Output the (X, Y) coordinate of the center of the cell containing the given text.  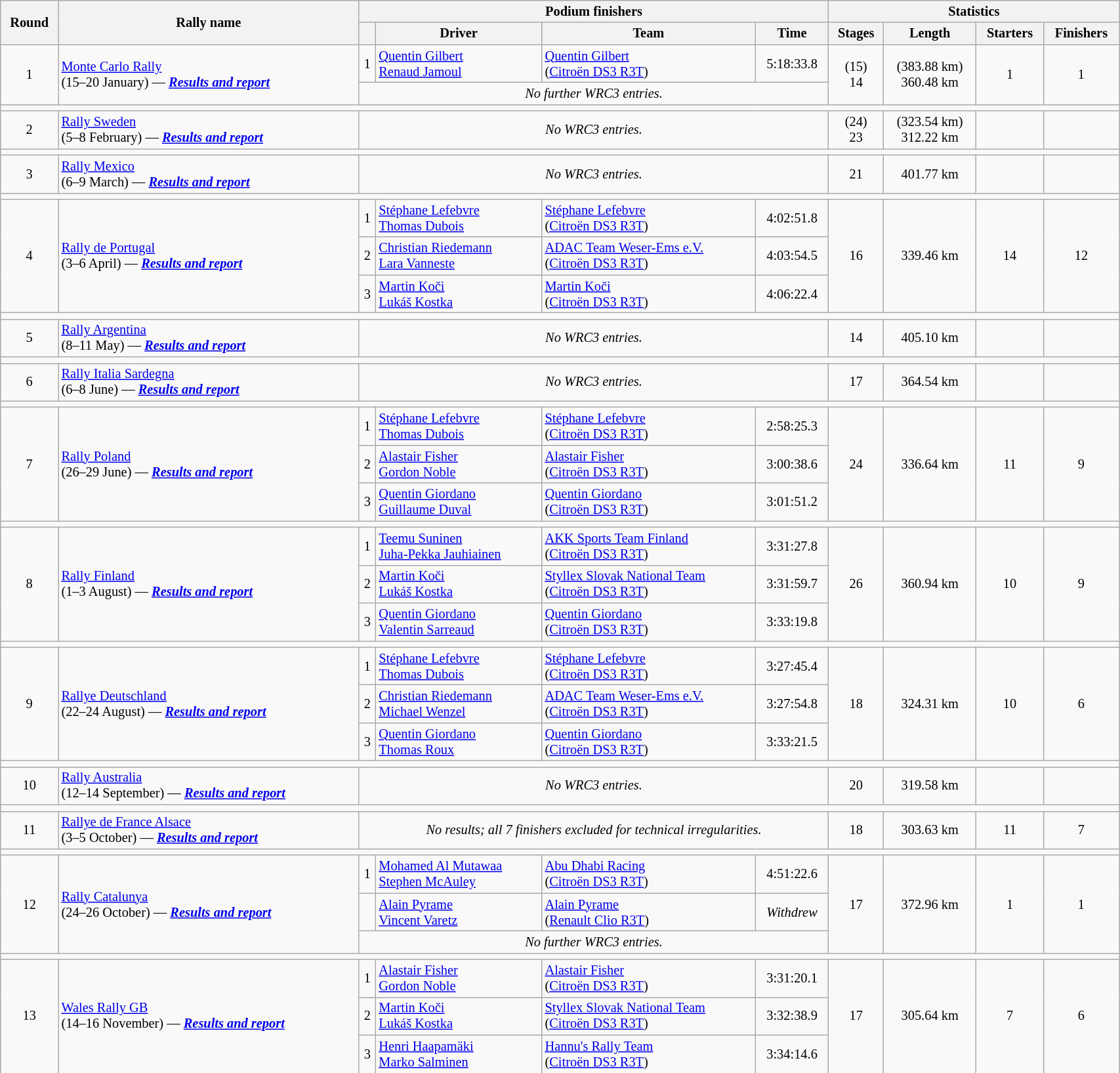
3:34:14.6 (792, 1054)
3:00:38.6 (792, 464)
Quentin Gilbert (Citroën DS3 R3T) (649, 64)
8 (30, 584)
4:06:22.4 (792, 294)
3:31:20.1 (792, 978)
3:32:38.9 (792, 1016)
26 (856, 584)
3:33:19.8 (792, 621)
Rally name (209, 22)
Rally Sweden(5–8 February) — Results and report (209, 130)
Henri Haapamäki Marko Salminen (458, 1054)
Rally Italia Sardegna(6–8 June) — Results and report (209, 382)
324.31 km (929, 704)
4:51:22.6 (792, 874)
401.77 km (929, 174)
3:31:59.7 (792, 584)
Rallye de France Alsace(3–5 October) — Results and report (209, 830)
Quentin Giordano Valentin Sarreaud (458, 621)
Alain Pyrame Vincent Varetz (458, 912)
(15)14 (856, 75)
16 (856, 256)
Statistics (974, 11)
21 (856, 174)
Rally Finland(1–3 August) — Results and report (209, 584)
339.46 km (929, 256)
(323.54 km)312.22 km (929, 130)
3:27:54.8 (792, 704)
Abu Dhabi Racing(Citroën DS3 R3T) (649, 874)
4 (30, 256)
No results; all 7 finishers excluded for technical irregularities. (594, 830)
(383.88 km)360.48 km (929, 75)
Team (649, 33)
Finishers (1081, 33)
Podium finishers (594, 11)
AKK Sports Team Finland(Citroën DS3 R3T) (649, 546)
Rally Mexico(6–9 March) — Results and report (209, 174)
Rally Poland(26–29 June) — Results and report (209, 463)
4:03:54.5 (792, 256)
Round (30, 22)
24 (856, 463)
303.63 km (929, 830)
(24)23 (856, 130)
4:02:51.8 (792, 218)
Rallye Deutschland(22–24 August) — Results and report (209, 704)
Quentin Giordano Thomas Roux (458, 742)
3:01:51.2 (792, 502)
Rally de Portugal(3–6 April) — Results and report (209, 256)
Stages (856, 33)
Wales Rally GB(14–16 November) — Results and report (209, 1016)
Time (792, 33)
Starters (1010, 33)
Length (929, 33)
Alain Pyrame(Renault Clio R3T) (649, 912)
364.54 km (929, 382)
405.10 km (929, 338)
Quentin Giordano Guillaume Duval (458, 502)
2:58:25.3 (792, 426)
Hannu's Rally Team(Citroën DS3 R3T) (649, 1054)
3:27:45.4 (792, 666)
5 (30, 338)
372.96 km (929, 904)
Driver (458, 33)
3:31:27.8 (792, 546)
Monte Carlo Rally(15–20 January) — Results and report (209, 75)
13 (30, 1016)
20 (856, 786)
305.64 km (929, 1016)
Rally Australia(12–14 September) — Results and report (209, 786)
Teemu Suninen Juha-Pekka Jauhiainen (458, 546)
Withdrew (792, 912)
Rally Catalunya(24–26 October) — Results and report (209, 904)
Rally Argentina(8–11 May) — Results and report (209, 338)
319.58 km (929, 786)
360.94 km (929, 584)
Christian Riedemann Lara Vanneste (458, 256)
Quentin Gilbert Renaud Jamoul (458, 64)
5:18:33.8 (792, 64)
Christian Riedemann Michael Wenzel (458, 704)
Martin Koči(Citroën DS3 R3T) (649, 294)
Mohamed Al Mutawaa Stephen McAuley (458, 874)
336.64 km (929, 463)
3:33:21.5 (792, 742)
